Detect which cell encompasses the target text, then output its (x, y) center coordinate. 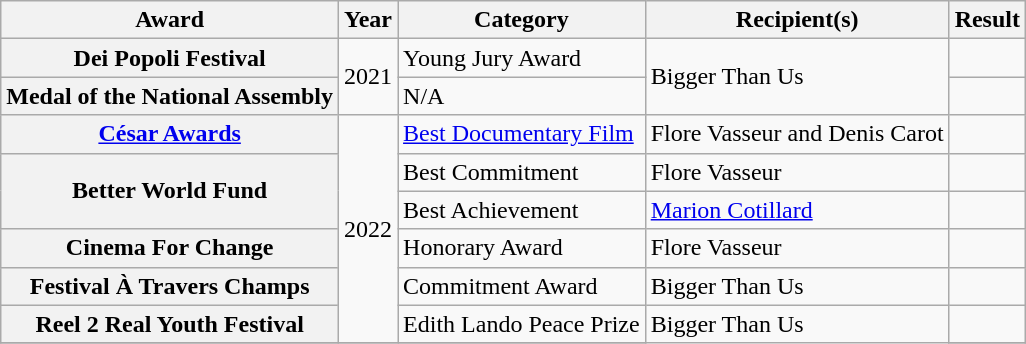
Category (522, 20)
Best Commitment (522, 172)
Marion Cotillard (797, 210)
Commitment Award (522, 286)
Recipient(s) (797, 20)
N/A (522, 96)
Dei Popoli Festival (170, 58)
Edith Lando Peace Prize (522, 324)
Cinema For Change (170, 248)
Best Documentary Film (522, 134)
Young Jury Award (522, 58)
Year (368, 20)
Festival À Travers Champs (170, 286)
Result (987, 20)
Reel 2 Real Youth Festival (170, 324)
Better World Fund (170, 191)
Medal of the National Assembly (170, 96)
Honorary Award (522, 248)
Best Achievement (522, 210)
2022 (368, 229)
Award (170, 20)
2021 (368, 77)
César Awards (170, 134)
Flore Vasseur and Denis Carot (797, 134)
